Extract the [x, y] coordinate from the center of the cell holding the provided text.  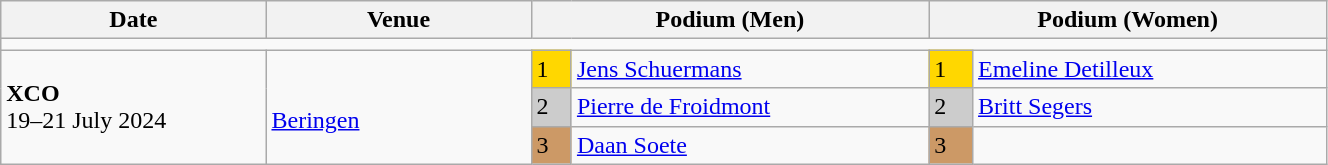
Pierre de Froidmont [750, 107]
Daan Soete [750, 145]
Date [134, 20]
Venue [398, 20]
Podium (Women) [1128, 20]
Britt Segers [1150, 107]
Jens Schuermans [750, 69]
Beringen [398, 107]
Podium (Men) [730, 20]
Emeline Detilleux [1150, 69]
XCO 19–21 July 2024 [134, 107]
